Return (x, y) of the center of cell containing provided text 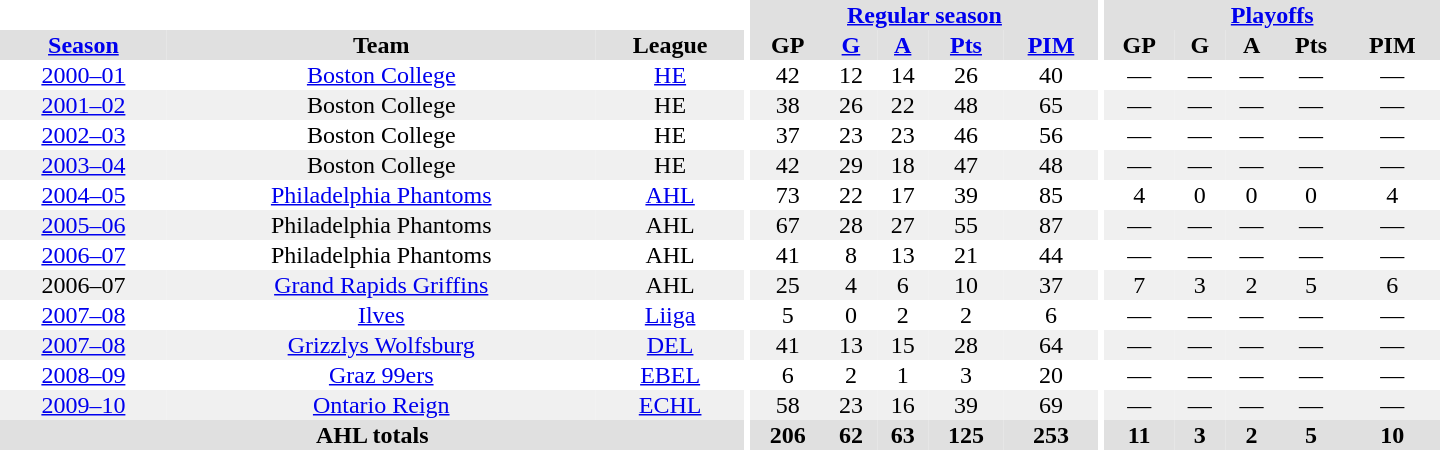
Season (84, 45)
AHL totals (372, 435)
125 (966, 435)
1 (903, 375)
16 (903, 405)
15 (903, 345)
EBEL (670, 375)
8 (851, 255)
League (670, 45)
25 (788, 285)
2002–03 (84, 135)
55 (966, 225)
65 (1050, 105)
7 (1139, 285)
21 (966, 255)
18 (903, 165)
2009–10 (84, 405)
67 (788, 225)
73 (788, 195)
44 (1050, 255)
27 (903, 225)
58 (788, 405)
69 (1050, 405)
ECHL (670, 405)
2001–02 (84, 105)
Graz 99ers (382, 375)
14 (903, 75)
Liiga (670, 315)
Grand Rapids Griffins (382, 285)
11 (1139, 435)
2004–05 (84, 195)
17 (903, 195)
2008–09 (84, 375)
2003–04 (84, 165)
Regular season (924, 15)
47 (966, 165)
29 (851, 165)
Ilves (382, 315)
85 (1050, 195)
206 (788, 435)
40 (1050, 75)
2000–01 (84, 75)
Playoffs (1272, 15)
62 (851, 435)
DEL (670, 345)
38 (788, 105)
Grizzlys Wolfsburg (382, 345)
12 (851, 75)
64 (1050, 345)
20 (1050, 375)
Ontario Reign (382, 405)
46 (966, 135)
2005–06 (84, 225)
Team (382, 45)
63 (903, 435)
87 (1050, 225)
56 (1050, 135)
253 (1050, 435)
